Pinpoint the cell where the given text exists, returning its [X, Y] midpoint coordinate. 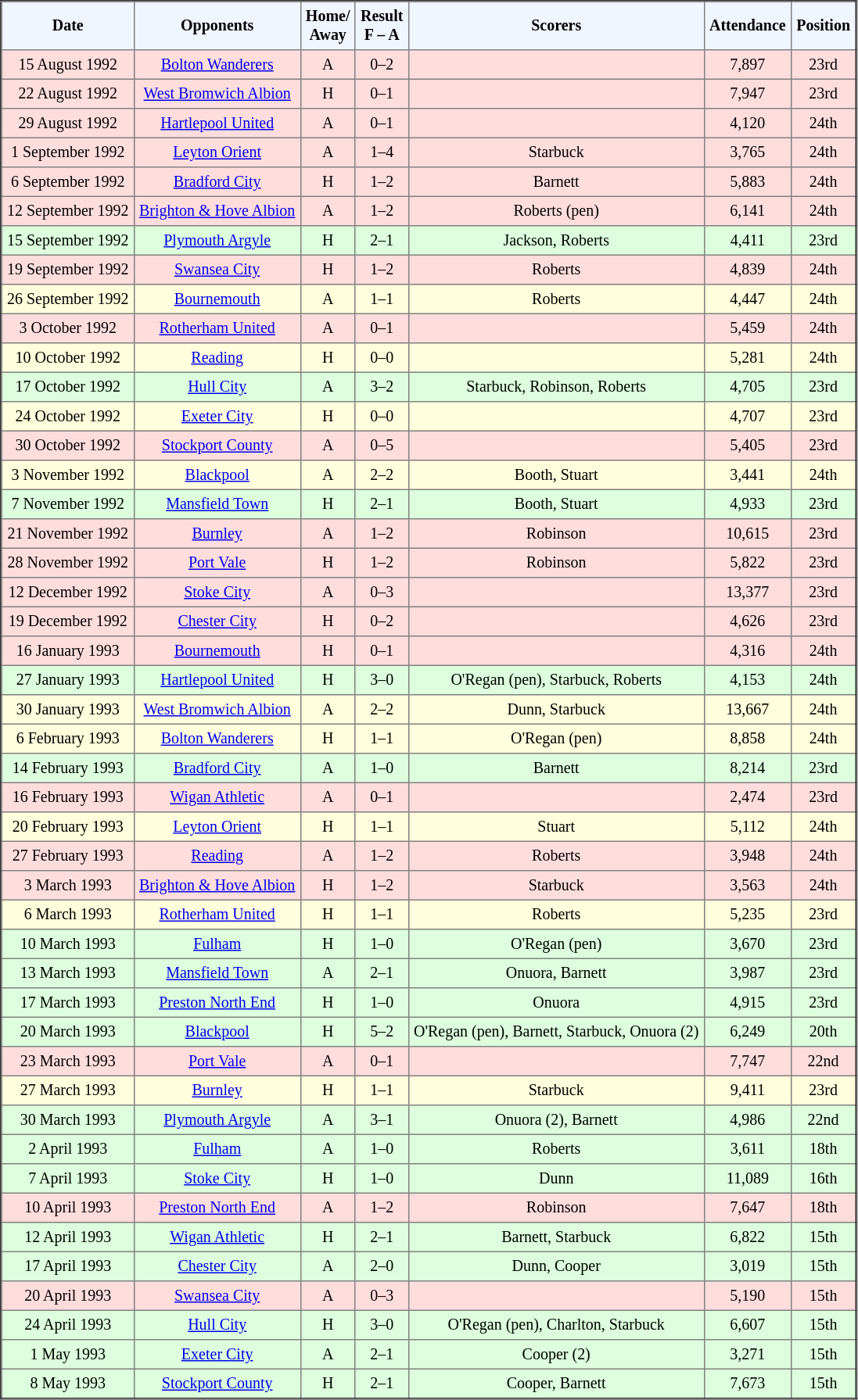
6,607 [748, 1325]
7,897 [748, 65]
Dunn [556, 1179]
Cooper, Barnett [556, 1384]
2 April 1993 [68, 1149]
3,019 [748, 1266]
3 November 1992 [68, 475]
26 September 1992 [68, 299]
15 August 1992 [68, 65]
3,765 [748, 152]
7,947 [748, 94]
Onuora (2), Barnett [556, 1120]
7,647 [748, 1208]
8,214 [748, 768]
Barnett, Starbuck [556, 1237]
20th [823, 1032]
12 December 1992 [68, 593]
6 March 1993 [68, 915]
4,120 [748, 124]
Roberts (pen) [556, 211]
17 April 1993 [68, 1266]
19 December 1992 [68, 621]
Jackson, Roberts [556, 241]
17 October 1992 [68, 387]
4,626 [748, 621]
Position [823, 26]
28 November 1992 [68, 563]
Cooper (2) [556, 1355]
6 February 1993 [68, 739]
2,474 [748, 797]
3 October 1992 [68, 328]
13,667 [748, 710]
7 April 1993 [68, 1179]
Dunn, Starbuck [556, 710]
5,112 [748, 827]
7,673 [748, 1384]
24 April 1993 [68, 1325]
Scorers [556, 26]
4,153 [748, 680]
4,933 [748, 504]
3–1 [382, 1120]
24 October 1992 [68, 417]
27 March 1993 [68, 1090]
30 October 1992 [68, 446]
4,447 [748, 299]
8,858 [748, 739]
1 September 1992 [68, 152]
10 March 1993 [68, 944]
4,705 [748, 387]
19 September 1992 [68, 270]
27 January 1993 [68, 680]
3–2 [382, 387]
5,883 [748, 182]
Stuart [556, 827]
10 October 1992 [68, 358]
Attendance [748, 26]
Opponents [217, 26]
27 February 1993 [68, 856]
30 March 1993 [68, 1120]
3,271 [748, 1355]
5,190 [748, 1296]
Date [68, 26]
30 January 1993 [68, 710]
3 March 1993 [68, 886]
7 November 1992 [68, 504]
4,707 [748, 417]
Onuora [556, 1003]
29 August 1992 [68, 124]
3,563 [748, 886]
0–5 [382, 446]
9,411 [748, 1090]
17 March 1993 [68, 1003]
15 September 1992 [68, 241]
1–4 [382, 152]
20 March 1993 [68, 1032]
22 August 1992 [68, 94]
16 January 1993 [68, 651]
23 March 1993 [68, 1062]
20 April 1993 [68, 1296]
Dunn, Cooper [556, 1266]
4,839 [748, 270]
13,377 [748, 593]
3,987 [748, 973]
16 February 1993 [68, 797]
Starbuck, Robinson, Roberts [556, 387]
5,405 [748, 446]
5–2 [382, 1032]
16th [823, 1179]
O'Regan (pen), Barnett, Starbuck, Onuora (2) [556, 1032]
5,235 [748, 915]
10 April 1993 [68, 1208]
ResultF – A [382, 26]
3,611 [748, 1149]
21 November 1992 [68, 534]
7,747 [748, 1062]
5,459 [748, 328]
4,411 [748, 241]
12 April 1993 [68, 1237]
Home/Away [328, 26]
13 March 1993 [68, 973]
5,281 [748, 358]
4,915 [748, 1003]
14 February 1993 [68, 768]
4,316 [748, 651]
O'Regan (pen), Charlton, Starbuck [556, 1325]
8 May 1993 [68, 1384]
6,249 [748, 1032]
5,822 [748, 563]
6 September 1992 [68, 182]
Onuora, Barnett [556, 973]
6,141 [748, 211]
11,089 [748, 1179]
4,986 [748, 1120]
10,615 [748, 534]
3,441 [748, 475]
1 May 1993 [68, 1355]
20 February 1993 [68, 827]
12 September 1992 [68, 211]
2–0 [382, 1266]
6,822 [748, 1237]
3,948 [748, 856]
O'Regan (pen), Starbuck, Roberts [556, 680]
3,670 [748, 944]
